Find where the given text appears and provide that cell's center as (X, Y) coordinate. 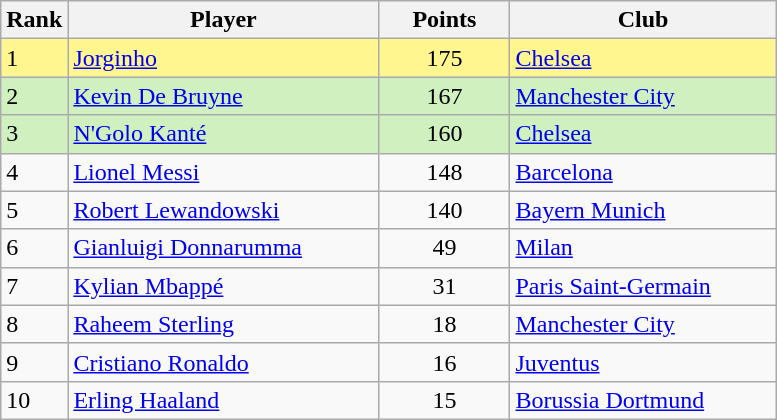
31 (444, 286)
Barcelona (643, 172)
18 (444, 324)
160 (444, 134)
10 (34, 400)
Bayern Munich (643, 210)
Paris Saint-Germain (643, 286)
Jorginho (224, 58)
Lionel Messi (224, 172)
167 (444, 96)
4 (34, 172)
Player (224, 20)
7 (34, 286)
175 (444, 58)
Borussia Dortmund (643, 400)
8 (34, 324)
9 (34, 362)
15 (444, 400)
5 (34, 210)
Cristiano Ronaldo (224, 362)
Raheem Sterling (224, 324)
Kevin De Bruyne (224, 96)
Rank (34, 20)
Gianluigi Donnarumma (224, 248)
3 (34, 134)
Milan (643, 248)
Kylian Mbappé (224, 286)
6 (34, 248)
1 (34, 58)
Erling Haaland (224, 400)
Juventus (643, 362)
Robert Lewandowski (224, 210)
140 (444, 210)
148 (444, 172)
16 (444, 362)
49 (444, 248)
Club (643, 20)
2 (34, 96)
Points (444, 20)
N'Golo Kanté (224, 134)
